Determine the (X, Y) coordinate at the center of the cell enclosing the given text.  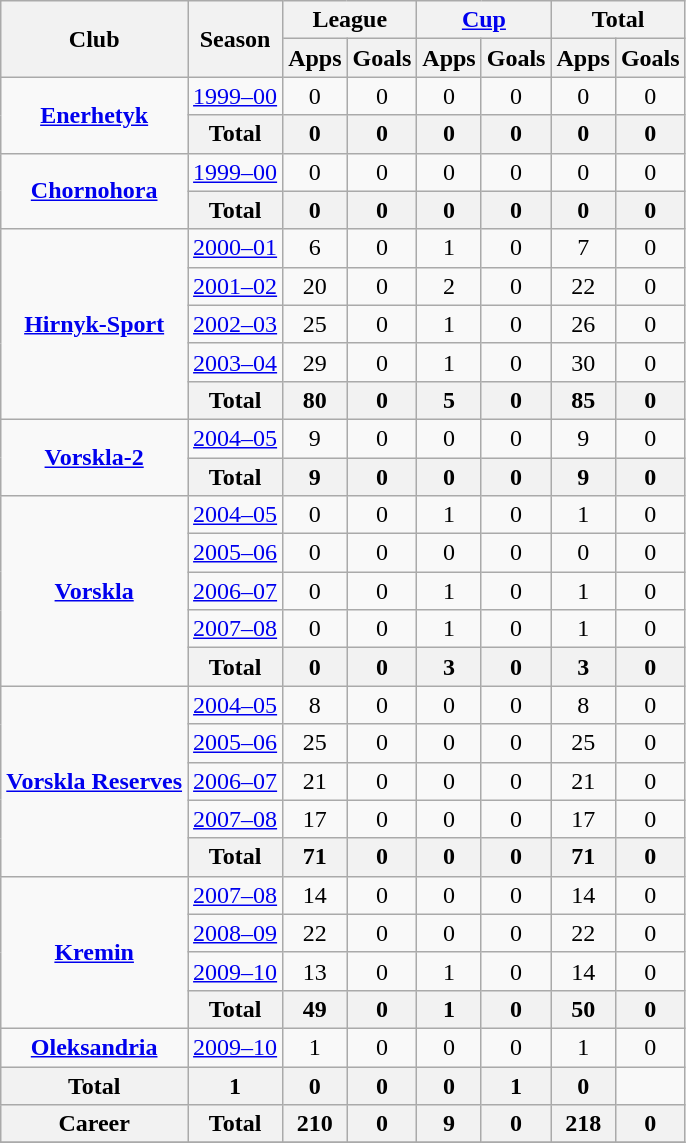
218 (583, 1124)
Cup (484, 20)
50 (583, 1009)
6 (315, 248)
Hirnyk-Sport (94, 324)
2 (449, 286)
85 (583, 400)
2000–01 (236, 248)
210 (315, 1124)
Club (94, 39)
Vorskla-2 (94, 457)
Career (94, 1124)
Enerhetyk (94, 115)
Chornohora (94, 191)
2001–02 (236, 286)
26 (583, 324)
29 (315, 362)
Oleksandria (94, 1047)
2002–03 (236, 324)
7 (583, 248)
2003–04 (236, 362)
Season (236, 39)
30 (583, 362)
80 (315, 400)
Vorskla Reserves (94, 781)
2008–09 (236, 933)
Kremin (94, 952)
Vorskla (94, 591)
13 (315, 971)
20 (315, 286)
League (350, 20)
49 (315, 1009)
5 (449, 400)
